Output the (x, y) coordinate of the center of the cell containing the given text.  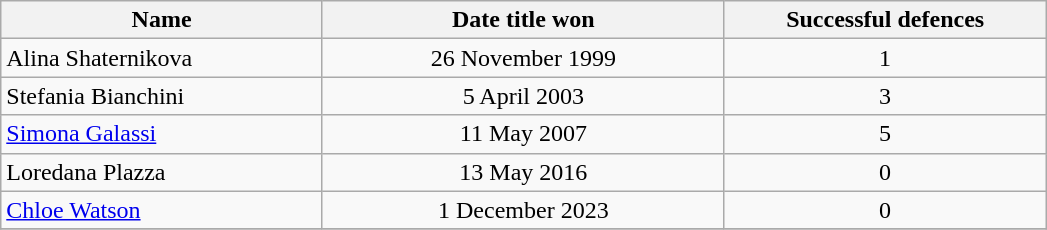
Name (162, 20)
Date title won (523, 20)
3 (885, 96)
1 December 2023 (523, 210)
Chloe Watson (162, 210)
13 May 2016 (523, 172)
5 (885, 134)
26 November 1999 (523, 58)
1 (885, 58)
Successful defences (885, 20)
Simona Galassi (162, 134)
11 May 2007 (523, 134)
Loredana Plazza (162, 172)
Alina Shaternikova (162, 58)
Stefania Bianchini (162, 96)
5 April 2003 (523, 96)
